From the cell containing the given text, extract its center point as [x, y] coordinate. 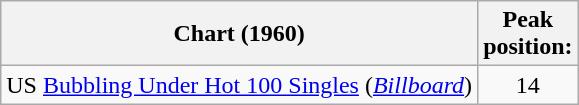
Chart (1960) [240, 34]
Peakposition: [528, 34]
US Bubbling Under Hot 100 Singles (Billboard) [240, 85]
14 [528, 85]
